Search for the cell housing the specified text and yield its (X, Y) center coordinate. 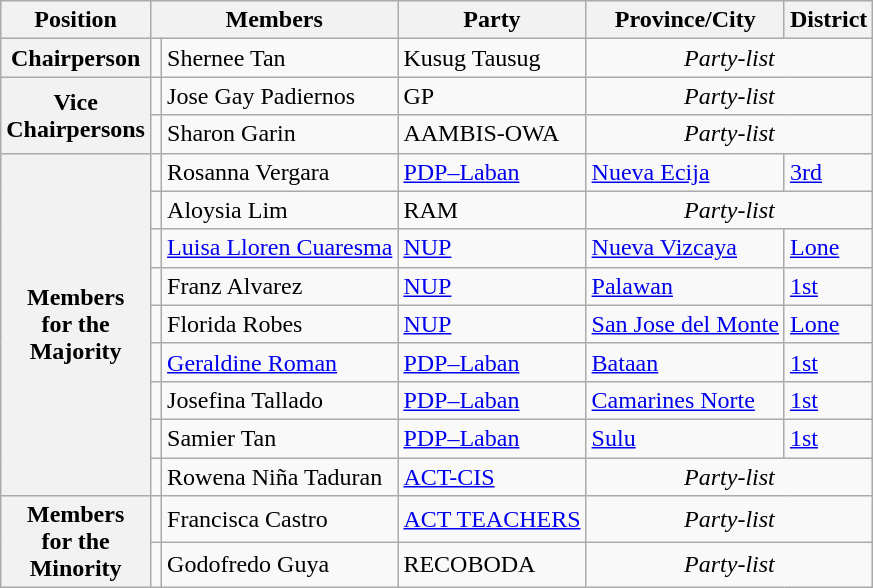
Chairperson (76, 58)
Godofredo Guya (280, 565)
Nueva Ecija (685, 172)
AAMBIS-OWA (492, 134)
Membersfor theMinority (76, 542)
Members (274, 20)
Aloysia Lim (280, 210)
Camarines Norte (685, 400)
Palawan (685, 286)
Samier Tan (280, 438)
Francisca Castro (280, 519)
Nueva Vizcaya (685, 248)
Kusug Tausug (492, 58)
Party (492, 20)
RAM (492, 210)
RECOBODA (492, 565)
District (828, 20)
Bataan (685, 362)
Membersfor theMajority (76, 324)
Jose Gay Padiernos (280, 96)
Sulu (685, 438)
San Jose del Monte (685, 324)
Josefina Tallado (280, 400)
GP (492, 96)
Luisa Lloren Cuaresma (280, 248)
Rosanna Vergara (280, 172)
Position (76, 20)
ViceChairpersons (76, 115)
Florida Robes (280, 324)
Franz Alvarez (280, 286)
ACT-CIS (492, 477)
Geraldine Roman (280, 362)
ACT TEACHERS (492, 519)
Shernee Tan (280, 58)
Sharon Garin (280, 134)
Province/City (685, 20)
Rowena Niña Taduran (280, 477)
3rd (828, 172)
